Extract the [X, Y] coordinate from the center of the cell holding the provided text.  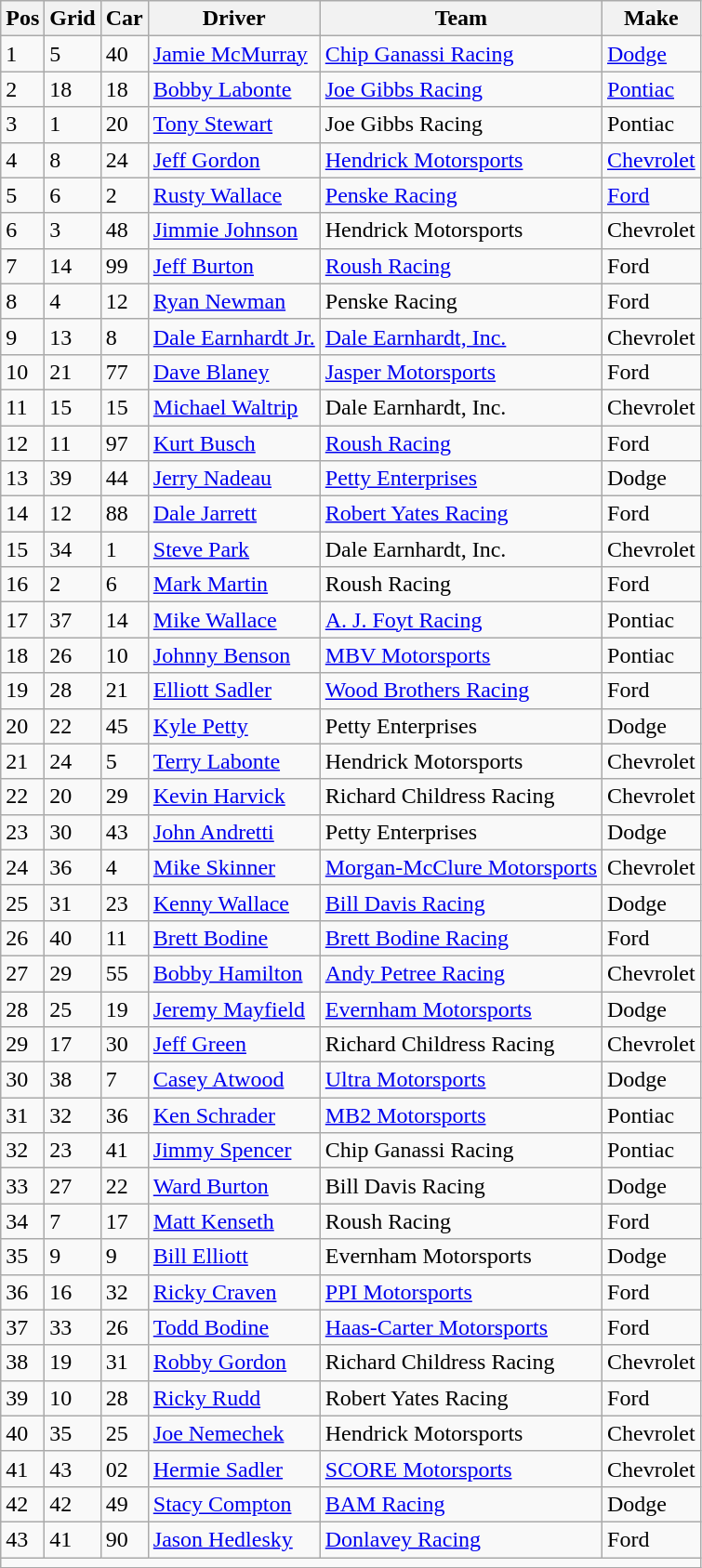
97 [125, 443]
Robby Gordon [234, 1363]
Bill Elliott [234, 1257]
Jimmy Spencer [234, 1151]
SCORE Motorsports [461, 1469]
Haas-Carter Motorsports [461, 1327]
Jason Hedlesky [234, 1539]
Rusty Wallace [234, 195]
John Andretti [234, 832]
Johnny Benson [234, 655]
Stacy Compton [234, 1504]
Team [461, 19]
Brett Bodine Racing [461, 938]
Tony Stewart [234, 125]
Mike Skinner [234, 867]
Casey Atwood [234, 1080]
02 [125, 1469]
A. J. Foyt Racing [461, 620]
44 [125, 479]
Pos [22, 19]
Car [125, 19]
Mark Martin [234, 585]
Jerry Nadeau [234, 479]
Wood Brothers Racing [461, 691]
Make [652, 19]
Kyle Petty [234, 726]
Dale Jarrett [234, 514]
45 [125, 726]
Ward Burton [234, 1186]
Jeremy Mayfield [234, 1008]
Terry Labonte [234, 761]
PPI Motorsports [461, 1292]
Jimmie Johnson [234, 231]
Matt Kenseth [234, 1221]
Jasper Motorsports [461, 372]
Brett Bodine [234, 938]
Hermie Sadler [234, 1469]
Mike Wallace [234, 620]
99 [125, 266]
Ricky Craven [234, 1292]
Jeff Burton [234, 266]
Ken Schrader [234, 1115]
Michael Waltrip [234, 407]
90 [125, 1539]
Ultra Motorsports [461, 1080]
Ricky Rudd [234, 1398]
Bobby Hamilton [234, 973]
Donlavey Racing [461, 1539]
Andy Petree Racing [461, 973]
Jeff Gordon [234, 160]
77 [125, 372]
Kevin Harvick [234, 797]
55 [125, 973]
Driver [234, 19]
Steve Park [234, 549]
Todd Bodine [234, 1327]
Elliott Sadler [234, 691]
MBV Motorsports [461, 655]
Dale Earnhardt Jr. [234, 336]
49 [125, 1504]
Jeff Green [234, 1045]
Ryan Newman [234, 301]
48 [125, 231]
Grid [73, 19]
Jamie McMurray [234, 54]
Bobby Labonte [234, 89]
BAM Racing [461, 1504]
Dave Blaney [234, 372]
Morgan-McClure Motorsports [461, 867]
88 [125, 514]
Kenny Wallace [234, 903]
Joe Nemechek [234, 1433]
Kurt Busch [234, 443]
MB2 Motorsports [461, 1115]
